Locate the cell with the specified text and output its (X, Y) center coordinate. 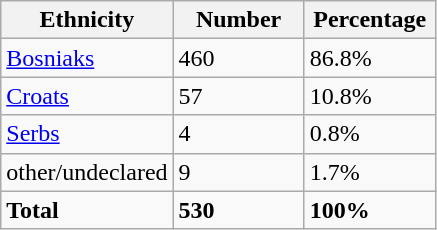
other/undeclared (87, 172)
1.7% (370, 172)
4 (238, 134)
Croats (87, 96)
Percentage (370, 20)
Number (238, 20)
10.8% (370, 96)
100% (370, 210)
Serbs (87, 134)
Ethnicity (87, 20)
86.8% (370, 58)
Bosniaks (87, 58)
530 (238, 210)
57 (238, 96)
9 (238, 172)
Total (87, 210)
460 (238, 58)
0.8% (370, 134)
